Return the (X, Y) coordinate for the center point of the cell that contains the specified text.  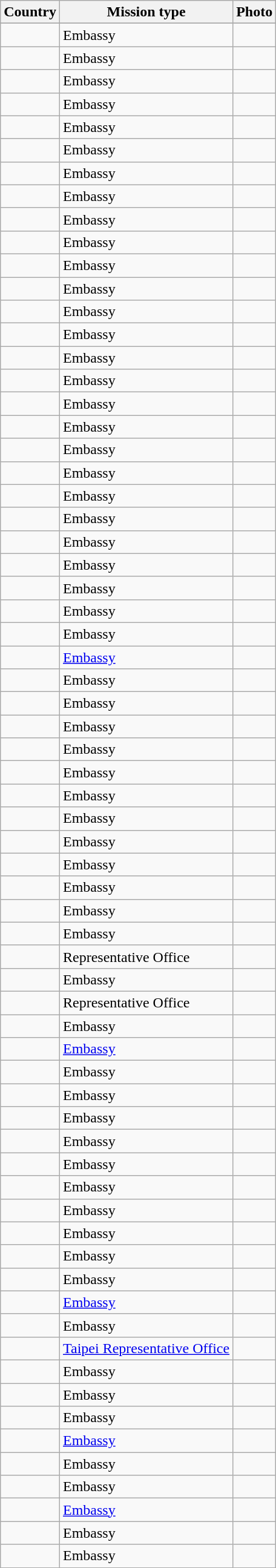
Country (30, 12)
Taipei Representative Office (146, 1348)
Photo (254, 12)
Mission type (146, 12)
